Identify which cell holds the provided text, then report its (X, Y) central coordinate. 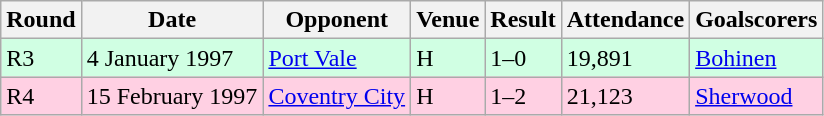
Goalscorers (756, 20)
Round (41, 20)
15 February 1997 (172, 96)
4 January 1997 (172, 58)
R4 (41, 96)
Opponent (337, 20)
Attendance (625, 20)
Date (172, 20)
1–2 (523, 96)
Bohinen (756, 58)
Result (523, 20)
Sherwood (756, 96)
Port Vale (337, 58)
Coventry City (337, 96)
21,123 (625, 96)
1–0 (523, 58)
R3 (41, 58)
Venue (448, 20)
19,891 (625, 58)
